Find where the given text appears and provide that cell's center as [x, y] coordinate. 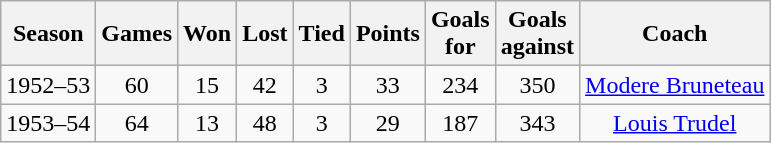
187 [460, 123]
Games [137, 34]
Goalsagainst [537, 34]
42 [265, 85]
29 [388, 123]
350 [537, 85]
Season [48, 34]
1952–53 [48, 85]
Louis Trudel [675, 123]
Tied [322, 34]
13 [208, 123]
234 [460, 85]
Coach [675, 34]
48 [265, 123]
Modere Bruneteau [675, 85]
Goalsfor [460, 34]
1953–54 [48, 123]
64 [137, 123]
60 [137, 85]
343 [537, 123]
Won [208, 34]
33 [388, 85]
Lost [265, 34]
Points [388, 34]
15 [208, 85]
